Return the (x, y) coordinate for the center point of the cell that contains the specified text.  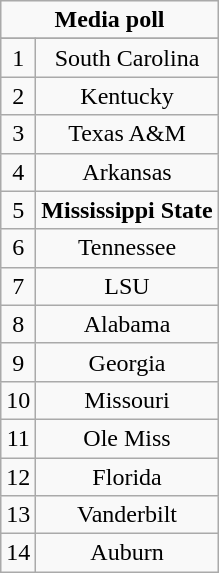
2 (18, 96)
Florida (127, 477)
Media poll (110, 20)
Missouri (127, 400)
Auburn (127, 553)
Arkansas (127, 172)
Vanderbilt (127, 515)
14 (18, 553)
7 (18, 286)
4 (18, 172)
South Carolina (127, 58)
9 (18, 362)
12 (18, 477)
13 (18, 515)
1 (18, 58)
Ole Miss (127, 438)
Alabama (127, 324)
Mississippi State (127, 210)
3 (18, 134)
Kentucky (127, 96)
Georgia (127, 362)
8 (18, 324)
Texas A&M (127, 134)
6 (18, 248)
LSU (127, 286)
10 (18, 400)
5 (18, 210)
11 (18, 438)
Tennessee (127, 248)
